Find where the given text appears and provide that cell's center as [x, y] coordinate. 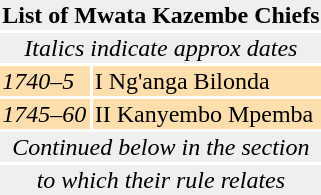
I Ng'anga Bilonda [207, 81]
Italics indicate approx dates [161, 48]
to which their rule relates [161, 180]
1745–60 [46, 114]
List of Mwata Kazembe Chiefs [161, 15]
1740–5 [46, 81]
II Kanyembo Mpemba [207, 114]
Continued below in the section [161, 147]
